Determine the [X, Y] coordinate at the center of the cell enclosing the given text.  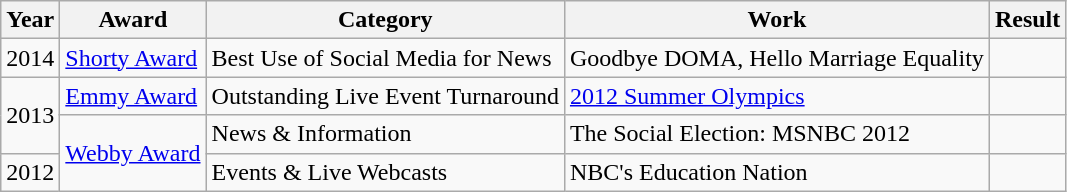
Emmy Award [133, 96]
Category [385, 20]
Outstanding Live Event Turnaround [385, 96]
2013 [30, 115]
Best Use of Social Media for News [385, 58]
NBC's Education Nation [776, 172]
2012 [30, 172]
2014 [30, 58]
The Social Election: MSNBC 2012 [776, 134]
Award [133, 20]
Work [776, 20]
Webby Award [133, 153]
Shorty Award [133, 58]
Events & Live Webcasts [385, 172]
2012 Summer Olympics [776, 96]
Goodbye DOMA, Hello Marriage Equality [776, 58]
Result [1027, 20]
Year [30, 20]
News & Information [385, 134]
